Determine the (X, Y) coordinate at the center of the cell enclosing the given text.  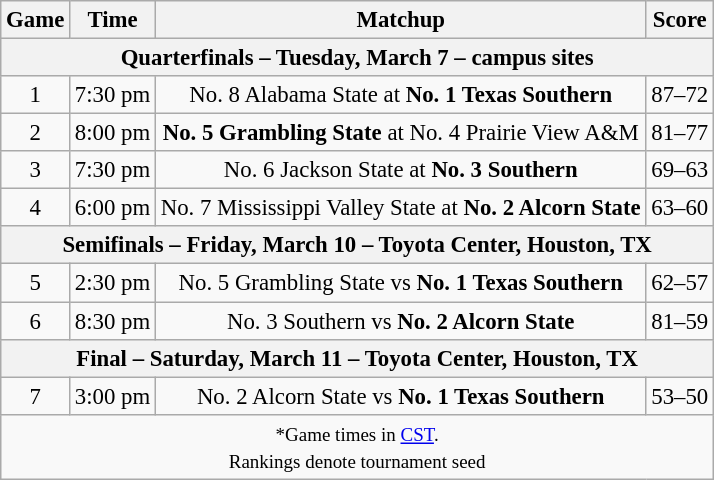
3:00 pm (113, 396)
Quarterfinals – Tuesday, March 7 – campus sites (358, 58)
No. 5 Grambling State vs No. 1 Texas Southern (400, 283)
4 (36, 208)
No. 7 Mississippi Valley State at No. 2 Alcorn State (400, 208)
No. 8 Alabama State at No. 1 Texas Southern (400, 95)
81–59 (680, 321)
7 (36, 396)
53–50 (680, 396)
2 (36, 133)
6 (36, 321)
Final – Saturday, March 11 – Toyota Center, Houston, TX (358, 358)
No. 2 Alcorn State vs No. 1 Texas Southern (400, 396)
69–63 (680, 170)
8:30 pm (113, 321)
62–57 (680, 283)
Semifinals – Friday, March 10 – Toyota Center, Houston, TX (358, 245)
2:30 pm (113, 283)
1 (36, 95)
Game (36, 20)
Time (113, 20)
6:00 pm (113, 208)
3 (36, 170)
63–60 (680, 208)
87–72 (680, 95)
81–77 (680, 133)
Score (680, 20)
*Game times in CST.Rankings denote tournament seed (358, 446)
No. 5 Grambling State at No. 4 Prairie View A&M (400, 133)
No. 6 Jackson State at No. 3 Southern (400, 170)
Matchup (400, 20)
No. 3 Southern vs No. 2 Alcorn State (400, 321)
5 (36, 283)
8:00 pm (113, 133)
